Output the (X, Y) coordinate of the center of the cell containing the given text.  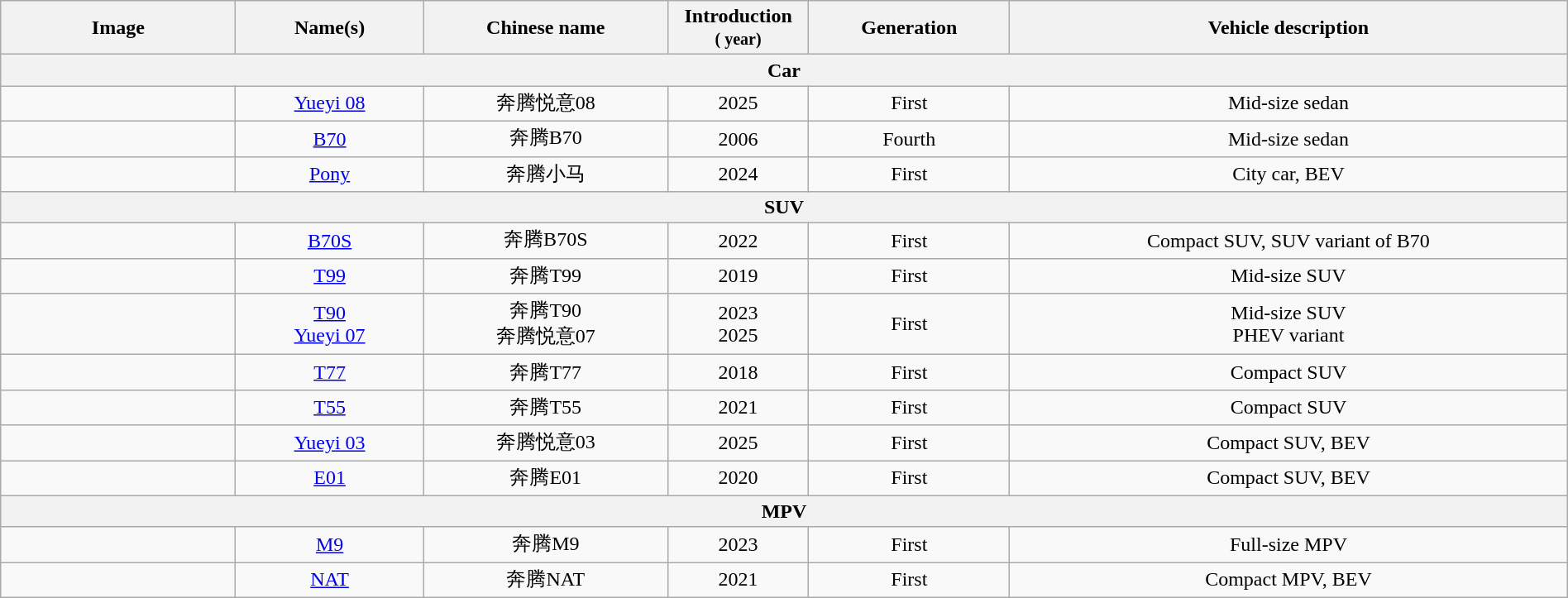
Mid-size SUVPHEV variant (1288, 324)
B70 (329, 139)
2006 (738, 139)
T77 (329, 372)
Compact SUV, SUV variant of B70 (1288, 242)
Mid-size SUV (1288, 276)
2022 (738, 242)
SUV (784, 208)
B70S (329, 242)
Full-size MPV (1288, 544)
奔腾E01 (546, 478)
Compact MPV, BEV (1288, 581)
奔腾悦意08 (546, 104)
2019 (738, 276)
Yueyi 03 (329, 443)
2023 (738, 544)
奔腾NAT (546, 581)
奔腾小马 (546, 174)
奔腾T90奔腾悦意07 (546, 324)
Chinese name (546, 28)
奔腾T77 (546, 372)
奔腾T99 (546, 276)
奔腾悦意03 (546, 443)
2020 (738, 478)
奔腾B70 (546, 139)
M9 (329, 544)
Car (784, 70)
E01 (329, 478)
Yueyi 08 (329, 104)
T99 (329, 276)
Name(s) (329, 28)
奔腾B70S (546, 242)
City car, BEV (1288, 174)
奔腾T55 (546, 407)
Vehicle description (1288, 28)
Generation (910, 28)
T90Yueyi 07 (329, 324)
Pony (329, 174)
Fourth (910, 139)
NAT (329, 581)
Image (118, 28)
Introduction( year) (738, 28)
T55 (329, 407)
2024 (738, 174)
20232025 (738, 324)
奔腾M9 (546, 544)
2018 (738, 372)
MPV (784, 511)
